Provide the (X, Y) coordinate of the cell's center where the given text is located.  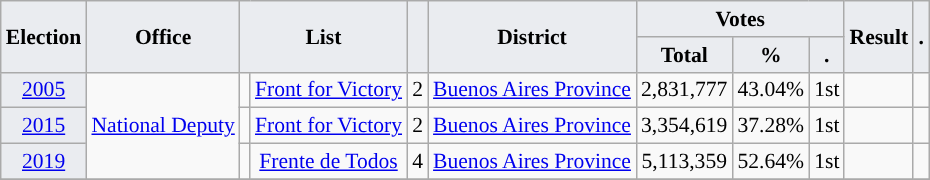
2,831,777 (684, 90)
District (532, 36)
52.64% (770, 162)
37.28% (770, 126)
% (770, 55)
Election (44, 36)
Frente de Todos (328, 162)
5,113,359 (684, 162)
Votes (740, 19)
Result (878, 36)
2019 (44, 162)
43.04% (770, 90)
2015 (44, 126)
2005 (44, 90)
List (324, 36)
3,354,619 (684, 126)
Total (684, 55)
Office (162, 36)
National Deputy (162, 126)
4 (418, 162)
